Detect which cell encompasses the target text, then output its (x, y) center coordinate. 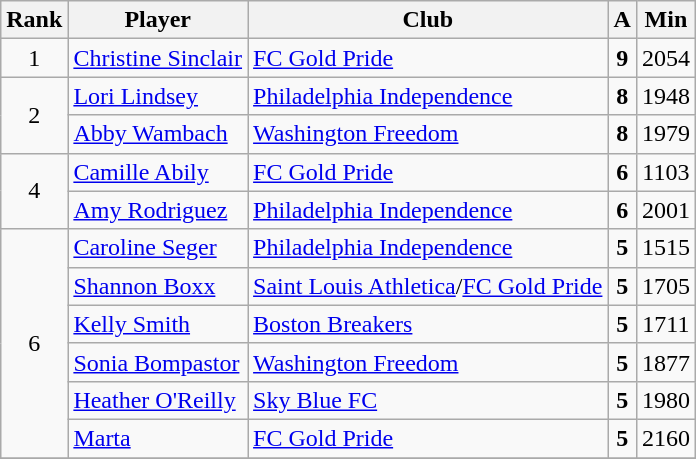
1877 (666, 362)
Heather O'Reilly (158, 400)
Sky Blue FC (428, 400)
1705 (666, 286)
1 (34, 58)
Christine Sinclair (158, 58)
Kelly Smith (158, 324)
A (622, 20)
1948 (666, 96)
Min (666, 20)
1980 (666, 400)
Player (158, 20)
1979 (666, 134)
Shannon Boxx (158, 286)
Amy Rodriguez (158, 210)
2160 (666, 438)
1103 (666, 172)
Lori Lindsey (158, 96)
Abby Wambach (158, 134)
Boston Breakers (428, 324)
Club (428, 20)
Caroline Seger (158, 248)
9 (622, 58)
Sonia Bompastor (158, 362)
Marta (158, 438)
Camille Abily (158, 172)
2001 (666, 210)
1515 (666, 248)
1711 (666, 324)
Rank (34, 20)
2 (34, 115)
2054 (666, 58)
Saint Louis Athletica/FC Gold Pride (428, 286)
4 (34, 191)
